Capture the cell that displays the provided text and extract its (X, Y) central coordinate. 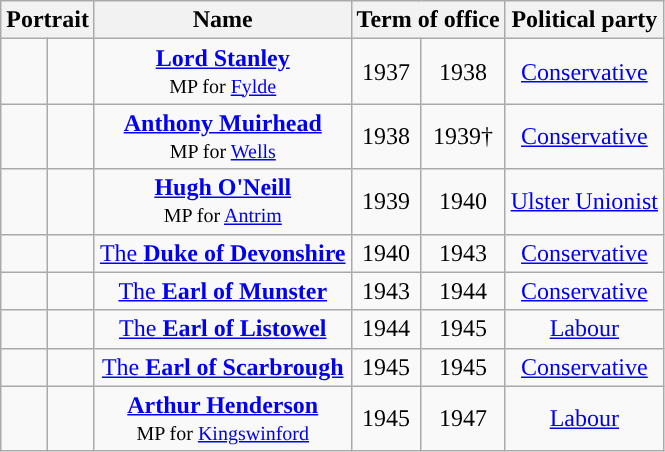
1947 (463, 418)
Anthony Muirhead MP for Wells (222, 136)
Ulster Unionist (584, 202)
Term of office (428, 20)
The Earl of Munster (222, 291)
Name (222, 20)
The Earl of Scarbrough (222, 367)
Lord Stanley MP for Fylde (222, 72)
Arthur HendersonMP for Kingswinford (222, 418)
1939 (386, 202)
1939† (463, 136)
Political party (584, 20)
The Earl of Listowel (222, 329)
Portrait (48, 20)
Hugh O'NeillMP for Antrim (222, 202)
1937 (386, 72)
The Duke of Devonshire (222, 253)
